Locate the cell with the specified text and output its [x, y] center coordinate. 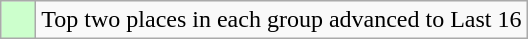
Top two places in each group advanced to Last 16 [282, 20]
